Determine the (X, Y) coordinate at the center of the cell enclosing the given text.  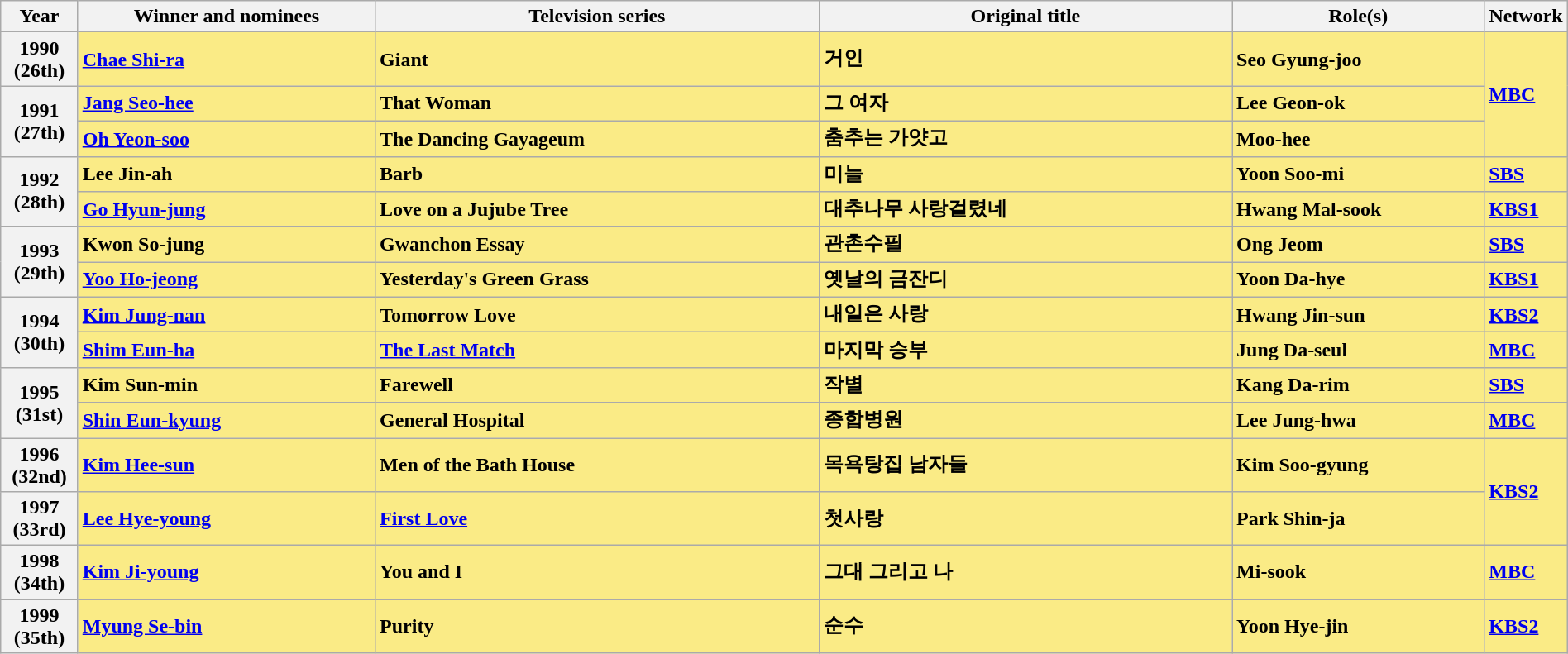
Kim Ji-young (227, 572)
The Last Match (597, 351)
Kim Soo-gyung (1358, 465)
1990(26th) (40, 60)
Shin Eun-kyung (227, 420)
Yesterday's Green Grass (597, 279)
Seo Gyung-joo (1358, 60)
Yoo Ho-jeong (227, 279)
Kim Hee-sun (227, 465)
Network (1526, 17)
That Woman (597, 104)
목욕탕집 남자들 (1025, 465)
Lee Jin-ah (227, 174)
Hwang Jin-sun (1358, 314)
Barb (597, 174)
Lee Geon-ok (1358, 104)
Moo-hee (1358, 139)
Myung Se-bin (227, 627)
You and I (597, 572)
1997(33rd) (40, 519)
Love on a Jujube Tree (597, 210)
Mi-sook (1358, 572)
Kim Sun-min (227, 385)
관촌수필 (1025, 245)
Yoon Hye-jin (1358, 627)
옛날의 금잔디 (1025, 279)
Men of the Bath House (597, 465)
Jang Seo-hee (227, 104)
첫사랑 (1025, 519)
Gwanchon Essay (597, 245)
순수 (1025, 627)
First Love (597, 519)
내일은 사랑 (1025, 314)
마지막 승부 (1025, 351)
작별 (1025, 385)
Winner and nominees (227, 17)
1996(32nd) (40, 465)
Farewell (597, 385)
Year (40, 17)
미늘 (1025, 174)
Original title (1025, 17)
그 여자 (1025, 104)
The Dancing Gayageum (597, 139)
Park Shin-ja (1358, 519)
Chae Shi-ra (227, 60)
1994(30th) (40, 332)
거인 (1025, 60)
Oh Yeon-soo (227, 139)
1992(28th) (40, 192)
Kwon So-jung (227, 245)
Lee Hye-young (227, 519)
Shim Eun-ha (227, 351)
1993(29th) (40, 261)
그대 그리고 나 (1025, 572)
Kim Jung-nan (227, 314)
Television series (597, 17)
General Hospital (597, 420)
Jung Da-seul (1358, 351)
Yoon Da-hye (1358, 279)
종합병원 (1025, 420)
Tomorrow Love (597, 314)
Hwang Mal-sook (1358, 210)
Lee Jung-hwa (1358, 420)
Go Hyun-jung (227, 210)
춤추는 가얏고 (1025, 139)
Role(s) (1358, 17)
1991(27th) (40, 121)
Yoon Soo-mi (1358, 174)
Purity (597, 627)
Ong Jeom (1358, 245)
Giant (597, 60)
대추나무 사랑걸렸네 (1025, 210)
Kang Da-rim (1358, 385)
1998(34th) (40, 572)
1995(31st) (40, 402)
1999(35th) (40, 627)
